For the text-containing cell, return its midpoint in (x, y) coordinate format. 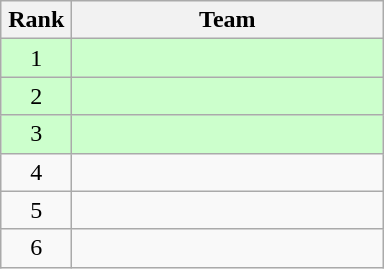
2 (36, 96)
1 (36, 58)
4 (36, 172)
6 (36, 248)
3 (36, 134)
5 (36, 210)
Team (228, 20)
Rank (36, 20)
